Output the [X, Y] coordinate of the center of the cell containing the given text.  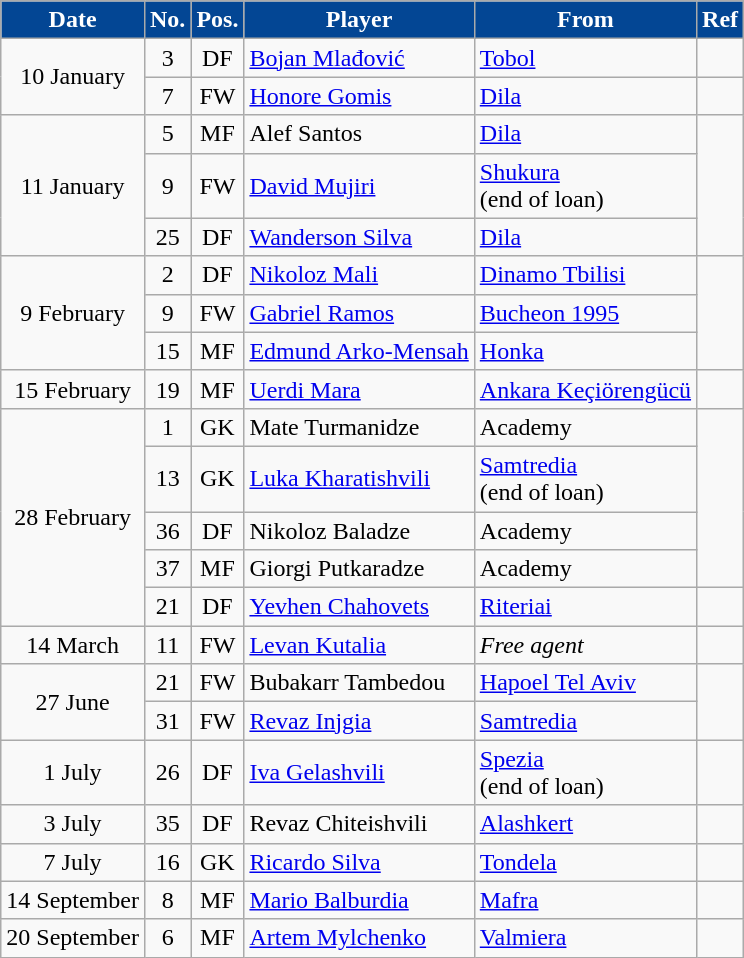
Alef Santos [359, 134]
Mate Turmanidze [359, 427]
15 February [73, 389]
Player [359, 20]
11 [167, 645]
Samtredia (end of loan) [585, 478]
No. [167, 20]
Nikoloz Baladze [359, 531]
Bucheon 1995 [585, 313]
Nikoloz Mali [359, 275]
15 [167, 351]
David Mujiri [359, 186]
Dinamo Tbilisi [585, 275]
7 [167, 96]
Ankara Keçiörengücü [585, 389]
Edmund Arko-Mensah [359, 351]
20 September [73, 938]
14 March [73, 645]
3 [167, 58]
36 [167, 531]
Yevhen Chahovets [359, 607]
31 [167, 721]
Spezia(end of loan) [585, 772]
14 September [73, 900]
11 January [73, 186]
26 [167, 772]
10 January [73, 77]
Revaz Chiteishvili [359, 824]
27 June [73, 702]
Iva Gelashvili [359, 772]
Bojan Mlađović [359, 58]
Luka Kharatishvili [359, 478]
Valmiera [585, 938]
Uerdi Mara [359, 389]
Samtredia [585, 721]
5 [167, 134]
Tondela [585, 862]
Ref [720, 20]
Bubakarr Tambedou [359, 683]
3 July [73, 824]
28 February [73, 516]
Wanderson Silva [359, 237]
1 July [73, 772]
Mario Balburdia [359, 900]
2 [167, 275]
19 [167, 389]
9 February [73, 313]
Tobol [585, 58]
6 [167, 938]
Honore Gomis [359, 96]
13 [167, 478]
Honka [585, 351]
25 [167, 237]
Pos. [218, 20]
7 July [73, 862]
8 [167, 900]
Hapoel Tel Aviv [585, 683]
16 [167, 862]
Alashkert [585, 824]
Mafra [585, 900]
1 [167, 427]
Shukura (end of loan) [585, 186]
Revaz Injgia [359, 721]
Artem Mylchenko [359, 938]
Gabriel Ramos [359, 313]
35 [167, 824]
Date [73, 20]
37 [167, 569]
Levan Kutalia [359, 645]
Free agent [585, 645]
From [585, 20]
Riteriai [585, 607]
Ricardo Silva [359, 862]
Giorgi Putkaradze [359, 569]
